Search for the cell housing the specified text and yield its (x, y) center coordinate. 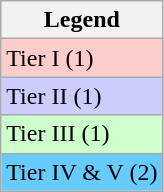
Tier III (1) (82, 134)
Legend (82, 20)
Tier I (1) (82, 58)
Tier II (1) (82, 96)
Tier IV & V (2) (82, 172)
